Return (X, Y) of the center of cell containing provided text 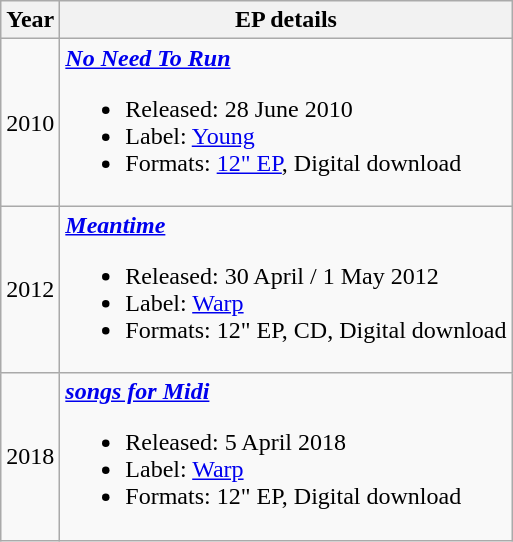
MeantimeReleased: 30 April / 1 May 2012Label: WarpFormats: 12" EP, CD, Digital download (286, 290)
EP details (286, 20)
songs for MidiReleased: 5 April 2018Label: WarpFormats: 12" EP, Digital download (286, 456)
2018 (30, 456)
2010 (30, 122)
2012 (30, 290)
Year (30, 20)
No Need To RunReleased: 28 June 2010Label: YoungFormats: 12" EP, Digital download (286, 122)
